Extract the (x, y) coordinate from the center of the cell holding the provided text.  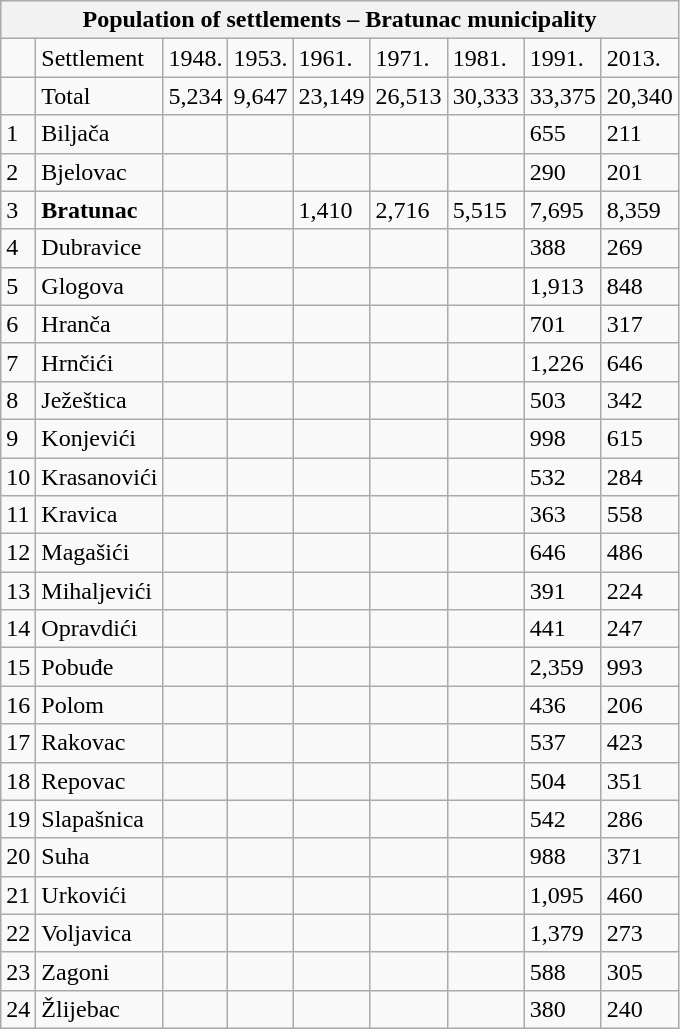
Mihaljevići (100, 591)
290 (562, 172)
988 (562, 857)
1971. (408, 58)
537 (562, 743)
16 (18, 705)
542 (562, 819)
305 (640, 971)
23,149 (332, 96)
5 (18, 286)
9,647 (260, 96)
15 (18, 667)
19 (18, 819)
2,359 (562, 667)
Suha (100, 857)
1,226 (562, 362)
3 (18, 210)
33,375 (562, 96)
21 (18, 895)
388 (562, 248)
436 (562, 705)
Hrnčići (100, 362)
Biljača (100, 134)
Opravdići (100, 629)
486 (640, 553)
460 (640, 895)
Kravica (100, 515)
848 (640, 286)
Rakovac (100, 743)
Zagoni (100, 971)
20,340 (640, 96)
12 (18, 553)
1953. (260, 58)
23 (18, 971)
24 (18, 1009)
8,359 (640, 210)
14 (18, 629)
993 (640, 667)
Voljavica (100, 933)
2 (18, 172)
503 (562, 400)
7,695 (562, 210)
Pobuđe (100, 667)
Population of settlements – Bratunac municipality (340, 20)
1948. (196, 58)
363 (562, 515)
Konjevići (100, 438)
2,716 (408, 210)
211 (640, 134)
286 (640, 819)
Žlijebac (100, 1009)
Ježeštica (100, 400)
371 (640, 857)
342 (640, 400)
351 (640, 781)
5,234 (196, 96)
9 (18, 438)
8 (18, 400)
4 (18, 248)
6 (18, 324)
441 (562, 629)
Urkovići (100, 895)
391 (562, 591)
701 (562, 324)
Krasanovići (100, 477)
588 (562, 971)
Glogova (100, 286)
Dubravice (100, 248)
Settlement (100, 58)
13 (18, 591)
201 (640, 172)
5,515 (486, 210)
2013. (640, 58)
655 (562, 134)
11 (18, 515)
Bjelovac (100, 172)
1 (18, 134)
7 (18, 362)
18 (18, 781)
558 (640, 515)
224 (640, 591)
1,095 (562, 895)
22 (18, 933)
240 (640, 1009)
284 (640, 477)
1991. (562, 58)
1,913 (562, 286)
423 (640, 743)
17 (18, 743)
1961. (332, 58)
504 (562, 781)
1,410 (332, 210)
Slapašnica (100, 819)
998 (562, 438)
Hranča (100, 324)
26,513 (408, 96)
30,333 (486, 96)
269 (640, 248)
206 (640, 705)
380 (562, 1009)
317 (640, 324)
1,379 (562, 933)
615 (640, 438)
Bratunac (100, 210)
Total (100, 96)
10 (18, 477)
Repovac (100, 781)
273 (640, 933)
Polom (100, 705)
1981. (486, 58)
532 (562, 477)
20 (18, 857)
Magašići (100, 553)
247 (640, 629)
